Pinpoint the cell where the given text exists, returning its (X, Y) midpoint coordinate. 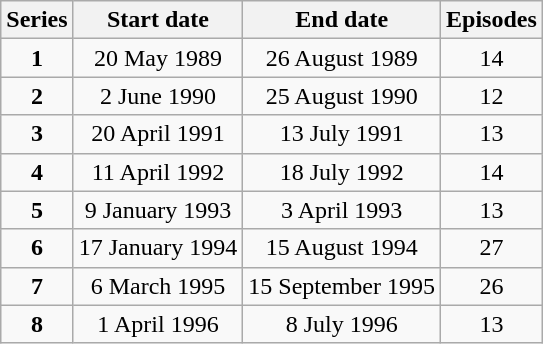
Episodes (492, 20)
20 April 1991 (158, 134)
26 August 1989 (342, 58)
8 (37, 324)
3 April 1993 (342, 210)
25 August 1990 (342, 96)
9 January 1993 (158, 210)
6 March 1995 (158, 286)
1 (37, 58)
18 July 1992 (342, 172)
20 May 1989 (158, 58)
Start date (158, 20)
1 April 1996 (158, 324)
5 (37, 210)
2 (37, 96)
4 (37, 172)
6 (37, 248)
17 January 1994 (158, 248)
2 June 1990 (158, 96)
7 (37, 286)
15 August 1994 (342, 248)
End date (342, 20)
27 (492, 248)
15 September 1995 (342, 286)
26 (492, 286)
11 April 1992 (158, 172)
12 (492, 96)
13 July 1991 (342, 134)
8 July 1996 (342, 324)
Series (37, 20)
3 (37, 134)
